Provide the (X, Y) coordinate of the cell's center where the given text is located.  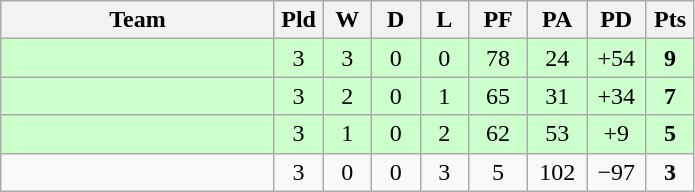
+9 (616, 134)
W (348, 20)
PD (616, 20)
L (444, 20)
65 (498, 96)
Team (138, 20)
PF (498, 20)
7 (670, 96)
Pld (298, 20)
D (396, 20)
Pts (670, 20)
62 (498, 134)
78 (498, 58)
102 (558, 172)
53 (558, 134)
PA (558, 20)
+54 (616, 58)
+34 (616, 96)
9 (670, 58)
24 (558, 58)
31 (558, 96)
−97 (616, 172)
